Return the (X, Y) coordinate for the center point of the cell that contains the specified text.  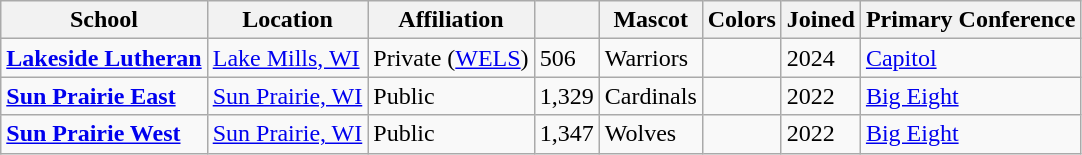
Mascot (650, 20)
Lake Mills, WI (288, 58)
School (104, 20)
Affiliation (451, 20)
Colors (742, 20)
Wolves (650, 134)
Capitol (970, 58)
Cardinals (650, 96)
1,329 (566, 96)
Sun Prairie West (104, 134)
Lakeside Lutheran (104, 58)
Private (WELS) (451, 58)
2024 (820, 58)
Joined (820, 20)
Sun Prairie East (104, 96)
Primary Conference (970, 20)
506 (566, 58)
Warriors (650, 58)
1,347 (566, 134)
Location (288, 20)
